Search for the cell housing the specified text and yield its [X, Y] center coordinate. 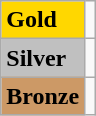
Silver [43, 58]
Bronze [43, 96]
Gold [43, 20]
